Output the [x, y] coordinate of the center of the cell containing the given text.  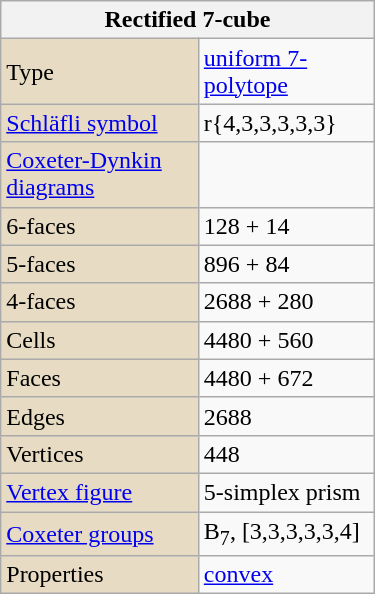
r{4,3,3,3,3,3} [286, 123]
6-faces [100, 226]
4480 + 672 [286, 378]
B7, [3,3,3,3,3,4] [286, 534]
Vertex figure [100, 492]
5-faces [100, 264]
896 + 84 [286, 264]
2688 + 280 [286, 302]
Schläfli symbol [100, 123]
Coxeter-Dynkin diagrams [100, 174]
Rectified 7-cube [188, 20]
Coxeter groups [100, 534]
Faces [100, 378]
4-faces [100, 302]
5-simplex prism [286, 492]
Edges [100, 416]
Vertices [100, 454]
4480 + 560 [286, 340]
448 [286, 454]
2688 [286, 416]
Properties [100, 575]
uniform 7-polytope [286, 72]
Type [100, 72]
convex [286, 575]
128 + 14 [286, 226]
Cells [100, 340]
